Search for the cell housing the specified text and yield its [X, Y] center coordinate. 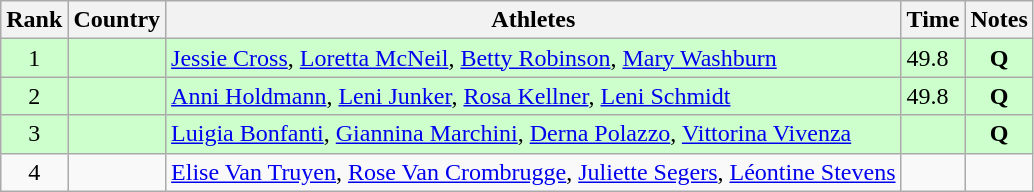
Notes [999, 20]
2 [34, 96]
4 [34, 172]
3 [34, 134]
1 [34, 58]
Time [933, 20]
Rank [34, 20]
Country [117, 20]
Elise Van Truyen, Rose Van Crombrugge, Juliette Segers, Léontine Stevens [534, 172]
Athletes [534, 20]
Anni Holdmann, Leni Junker, Rosa Kellner, Leni Schmidt [534, 96]
Jessie Cross, Loretta McNeil, Betty Robinson, Mary Washburn [534, 58]
Luigia Bonfanti, Giannina Marchini, Derna Polazzo, Vittorina Vivenza [534, 134]
